Locate the cell with the specified text and output its [x, y] center coordinate. 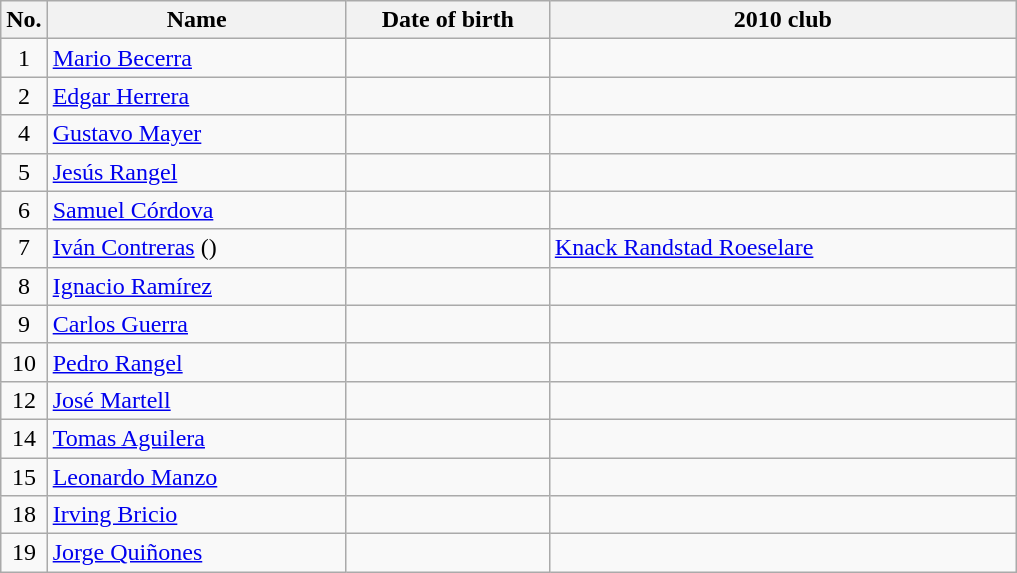
12 [24, 400]
18 [24, 515]
Samuel Córdova [196, 210]
Date of birth [448, 20]
5 [24, 172]
Pedro Rangel [196, 362]
10 [24, 362]
Ignacio Ramírez [196, 286]
7 [24, 248]
José Martell [196, 400]
Knack Randstad Roeselare [782, 248]
No. [24, 20]
2 [24, 96]
Iván Contreras () [196, 248]
Name [196, 20]
1 [24, 58]
Leonardo Manzo [196, 477]
4 [24, 134]
6 [24, 210]
15 [24, 477]
Irving Bricio [196, 515]
8 [24, 286]
Mario Becerra [196, 58]
Tomas Aguilera [196, 438]
Edgar Herrera [196, 96]
9 [24, 324]
14 [24, 438]
19 [24, 553]
Jesús Rangel [196, 172]
Jorge Quiñones [196, 553]
Carlos Guerra [196, 324]
2010 club [782, 20]
Gustavo Mayer [196, 134]
